Determine the (X, Y) coordinate at the center of the cell enclosing the given text.  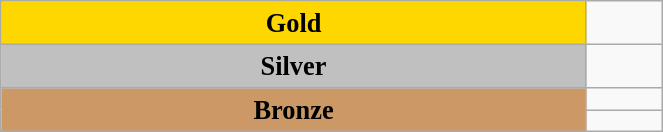
Bronze (294, 109)
Gold (294, 22)
Silver (294, 66)
